Pinpoint the cell where the given text exists, returning its [X, Y] midpoint coordinate. 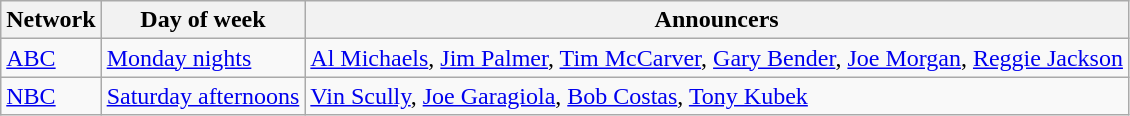
NBC [51, 96]
Network [51, 20]
Saturday afternoons [203, 96]
Vin Scully, Joe Garagiola, Bob Costas, Tony Kubek [717, 96]
ABC [51, 58]
Al Michaels, Jim Palmer, Tim McCarver, Gary Bender, Joe Morgan, Reggie Jackson [717, 58]
Monday nights [203, 58]
Announcers [717, 20]
Day of week [203, 20]
